Provide the [X, Y] coordinate of the cell's center where the given text is located.  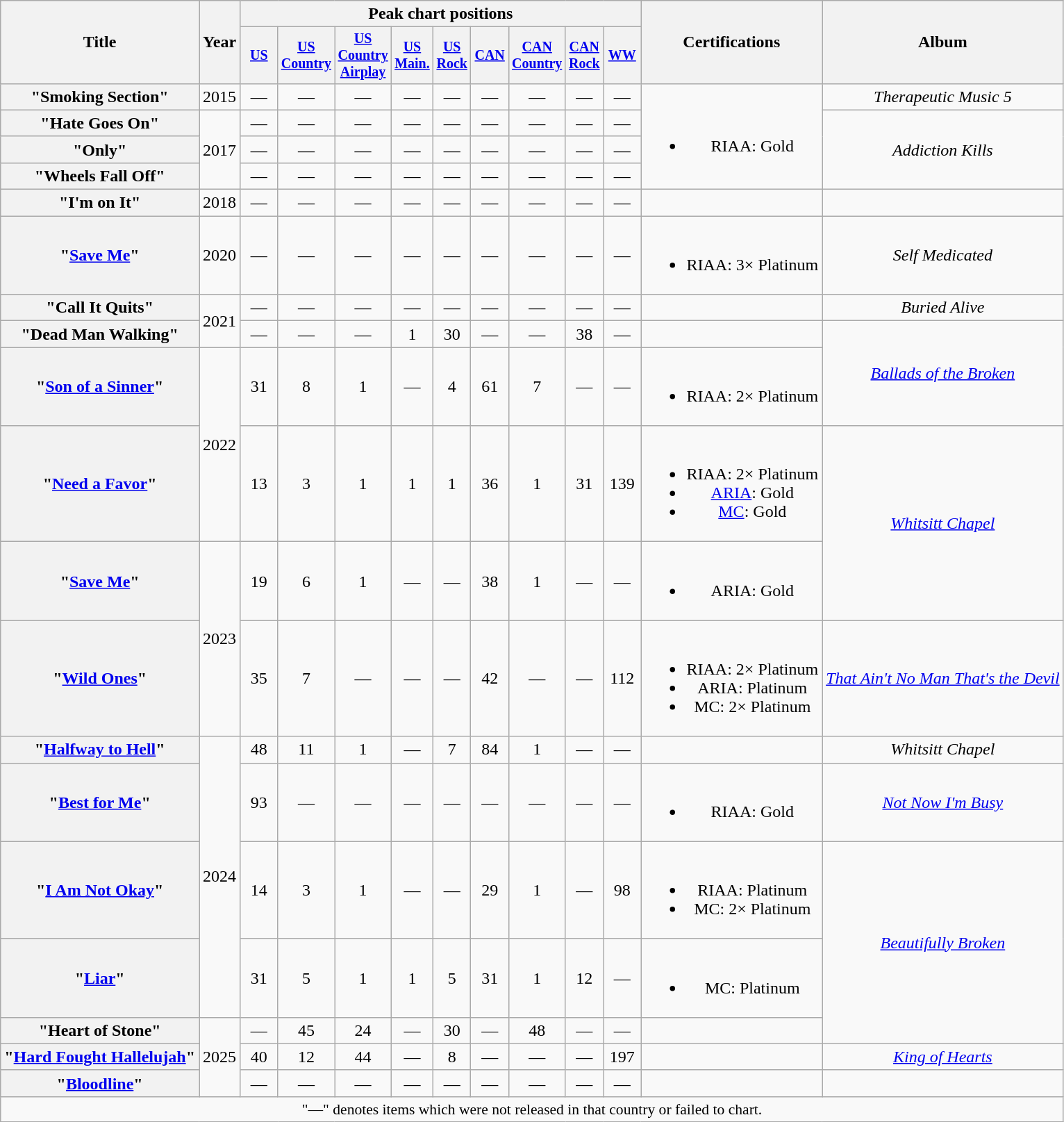
"Bloodline" [100, 1083]
Certifications [732, 42]
Album [943, 42]
King of Hearts [943, 1057]
44 [363, 1057]
"Hate Goes On" [100, 123]
RIAA: 3× Platinum [732, 256]
84 [490, 750]
112 [622, 678]
"Dead Man Walking" [100, 334]
"Son of a Sinner" [100, 386]
93 [259, 802]
42 [490, 678]
40 [259, 1057]
"Hard Fought Hallelujah" [100, 1057]
WW [622, 56]
61 [490, 386]
4 [451, 386]
MC: Platinum [732, 978]
"Wild Ones" [100, 678]
USCountry Airplay [363, 56]
2015 [219, 97]
19 [259, 581]
RIAA: 2× PlatinumARIA: PlatinumMC: 2× Platinum [732, 678]
USMain. [412, 56]
2024 [219, 877]
"I Am Not Okay" [100, 890]
13 [259, 484]
197 [622, 1057]
"Heart of Stone" [100, 1030]
RIAA: 2× PlatinumARIA: GoldMC: Gold [732, 484]
14 [259, 890]
RIAA: PlatinumMC: 2× Platinum [732, 890]
45 [306, 1030]
CAN [490, 56]
2020 [219, 256]
RIAA: 2× Platinum [732, 386]
Ballads of the Broken [943, 374]
"—" denotes items which were not released in that country or failed to chart. [532, 1109]
Buried Alive [943, 308]
CAN Country [537, 56]
2021 [219, 321]
2023 [219, 639]
Therapeutic Music 5 [943, 97]
"I'm on It" [100, 203]
35 [259, 678]
Not Now I'm Busy [943, 802]
Addiction Kills [943, 149]
ARIA: Gold [732, 581]
2017 [219, 149]
"Need a Favor" [100, 484]
2018 [219, 203]
CANRock [584, 56]
"Liar" [100, 978]
"Halfway to Hell" [100, 750]
36 [490, 484]
Self Medicated [943, 256]
2025 [219, 1057]
98 [622, 890]
"Smoking Section" [100, 97]
24 [363, 1030]
Beautifully Broken [943, 942]
29 [490, 890]
Year [219, 42]
USRock [451, 56]
"Call It Quits" [100, 308]
11 [306, 750]
That Ain't No Man That's the Devil [943, 678]
"Best for Me" [100, 802]
2022 [219, 445]
6 [306, 581]
"Wheels Fall Off" [100, 176]
USCountry [306, 56]
"Only" [100, 149]
Peak chart positions [440, 14]
Title [100, 42]
139 [622, 484]
US [259, 56]
